Return the (x, y) coordinate for the center point of the cell that contains the specified text.  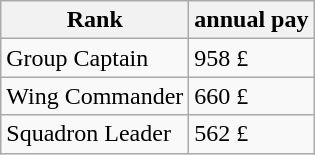
Rank (95, 20)
958 £ (252, 58)
Wing Commander (95, 96)
562 £ (252, 134)
660 £ (252, 96)
annual pay (252, 20)
Group Captain (95, 58)
Squadron Leader (95, 134)
